From the cell containing the given text, extract its center point as [x, y] coordinate. 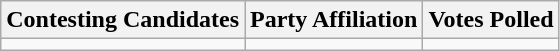
Party Affiliation [334, 20]
Contesting Candidates [123, 20]
Votes Polled [491, 20]
